Find where the given text appears and provide that cell's center as [x, y] coordinate. 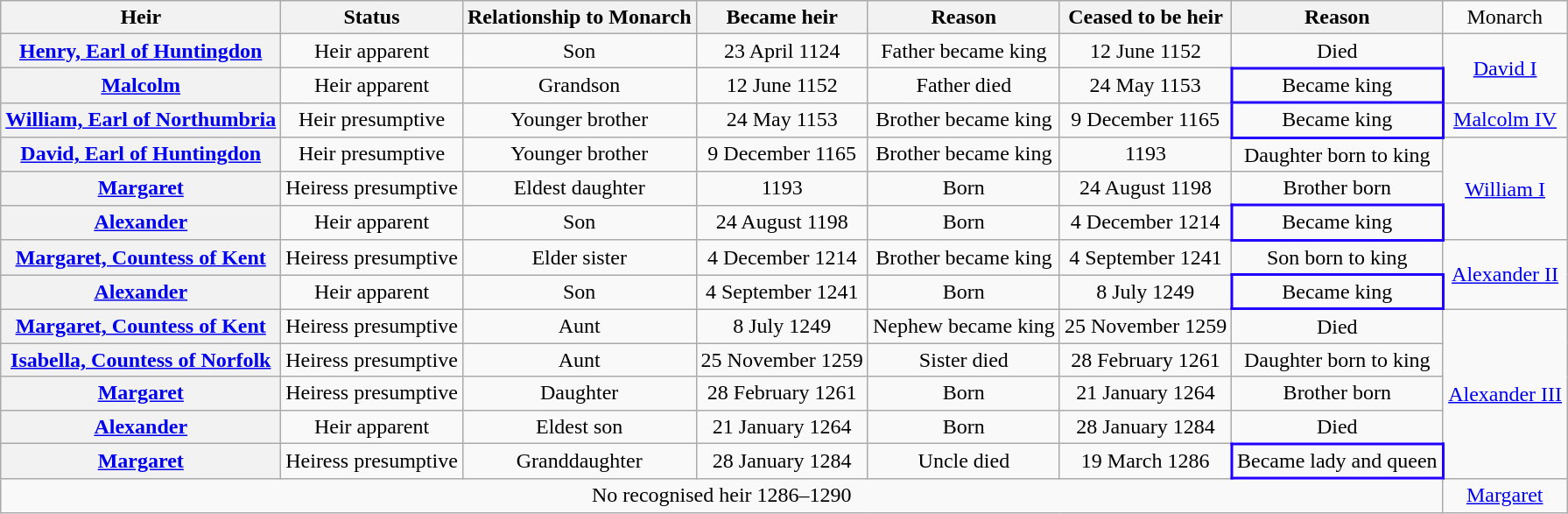
Heir [141, 18]
23 April 1124 [782, 51]
Father became king [963, 51]
Grandson [580, 86]
David I [1505, 68]
Eldest daughter [580, 189]
Nephew became king [963, 326]
Granddaughter [580, 461]
Became heir [782, 18]
Elder sister [580, 257]
Relationship to Monarch [580, 18]
Monarch [1505, 18]
Alexander II [1505, 275]
Malcolm IV [1505, 120]
Uncle died [963, 461]
Isabella, Countess of Norfolk [141, 360]
William, Earl of Northumbria [141, 120]
David, Earl of Huntingdon [141, 154]
Alexander III [1505, 394]
Status [372, 18]
No recognised heir 1286–1290 [721, 496]
Son born to king [1338, 257]
Father died [963, 86]
Henry, Earl of Huntingdon [141, 51]
Ceased to be heir [1145, 18]
Became lady and queen [1338, 461]
19 March 1286 [1145, 461]
Sister died [963, 360]
Eldest son [580, 427]
William I [1505, 189]
Daughter [580, 393]
Malcolm [141, 86]
